Detect which cell encompasses the target text, then output its (X, Y) center coordinate. 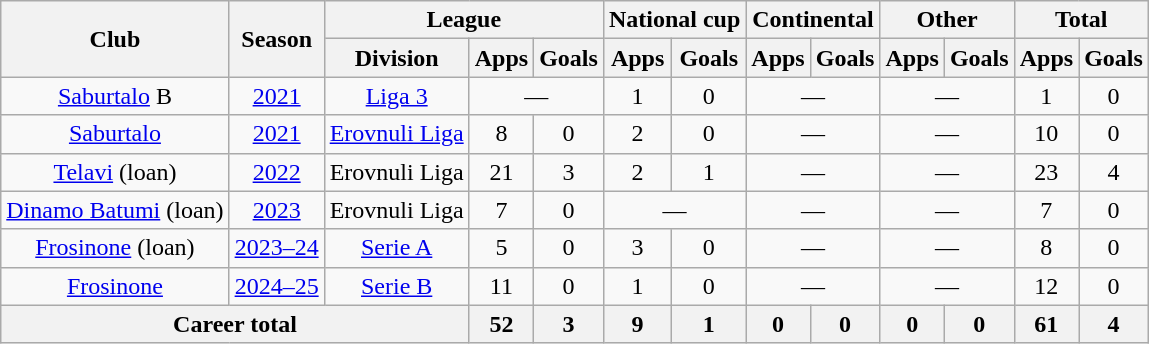
5 (501, 248)
Saburtalo B (115, 96)
Serie A (396, 248)
National cup (674, 20)
Career total (235, 324)
Serie B (396, 286)
Season (276, 39)
23 (1046, 172)
2023–24 (276, 248)
Saburtalo (115, 134)
12 (1046, 286)
11 (501, 286)
Telavi (loan) (115, 172)
Frosinone (loan) (115, 248)
2024–25 (276, 286)
Total (1081, 20)
Club (115, 39)
2022 (276, 172)
9 (637, 324)
Frosinone (115, 286)
61 (1046, 324)
10 (1046, 134)
Liga 3 (396, 96)
21 (501, 172)
2023 (276, 210)
League (464, 20)
Division (396, 58)
Continental (813, 20)
Dinamo Batumi (loan) (115, 210)
52 (501, 324)
Other (947, 20)
